Provide the [x, y] coordinate of the cell's center where the given text is located.  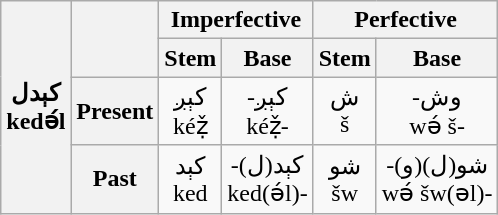
Present [115, 111]
شوšw [344, 179]
Perfective [406, 20]
-کېږkéẓ̌- [268, 111]
کېدلkedә́l [36, 107]
-(کېد(لked(ə́l)- [268, 179]
کېږkéẓ̌ [190, 111]
کېدked [190, 179]
-وشwə́ š‑ [437, 111]
-(و)شو(ل)wə́ šw(əl)- [437, 179]
Past [115, 179]
Imperfective [236, 20]
شš [344, 111]
